Detect which cell encompasses the target text, then output its [x, y] center coordinate. 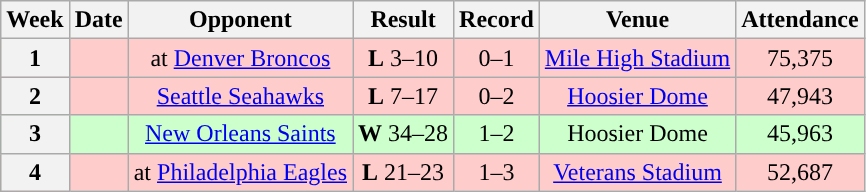
Week [35, 20]
4 [35, 172]
Date [98, 20]
52,687 [800, 172]
at Philadelphia Eagles [240, 172]
Venue [637, 20]
Veterans Stadium [637, 172]
45,963 [800, 134]
2 [35, 96]
0–1 [497, 58]
Seattle Seahawks [240, 96]
at Denver Broncos [240, 58]
L 3–10 [404, 58]
Result [404, 20]
1–2 [497, 134]
L 7–17 [404, 96]
1 [35, 58]
0–2 [497, 96]
Mile High Stadium [637, 58]
New Orleans Saints [240, 134]
Record [497, 20]
47,943 [800, 96]
Opponent [240, 20]
L 21–23 [404, 172]
W 34–28 [404, 134]
75,375 [800, 58]
3 [35, 134]
Attendance [800, 20]
1–3 [497, 172]
